Identify which cell holds the provided text, then report its [X, Y] central coordinate. 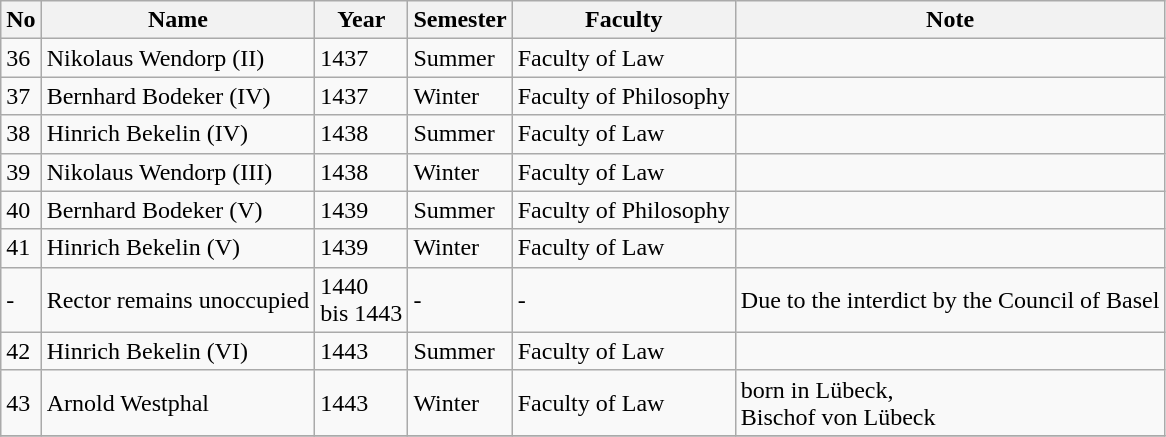
Faculty [624, 20]
39 [21, 172]
Arnold Westphal [178, 402]
Hinrich Bekelin (IV) [178, 134]
Semester [460, 20]
40 [21, 210]
43 [21, 402]
41 [21, 248]
Bernhard Bodeker (V) [178, 210]
Name [178, 20]
Hinrich Bekelin (V) [178, 248]
1440bis 1443 [362, 300]
No [21, 20]
Due to the interdict by the Council of Basel [950, 300]
36 [21, 58]
Bernhard Bodeker (IV) [178, 96]
38 [21, 134]
Rector remains unoccupied [178, 300]
Nikolaus Wendorp (II) [178, 58]
Hinrich Bekelin (VI) [178, 351]
born in Lübeck,Bischof von Lübeck [950, 402]
37 [21, 96]
Note [950, 20]
Nikolaus Wendorp (III) [178, 172]
Year [362, 20]
42 [21, 351]
